Return (x, y) of the center of cell containing provided text 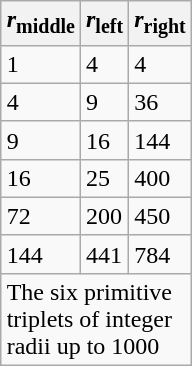
rleft (104, 23)
441 (104, 254)
rright (160, 23)
450 (160, 216)
72 (40, 216)
400 (160, 178)
25 (104, 178)
1 (40, 64)
36 (160, 102)
The six primitive triplets of integer radii up to 1000 (96, 319)
784 (160, 254)
rmiddle (40, 23)
200 (104, 216)
